Capture the cell that displays the provided text and extract its (x, y) central coordinate. 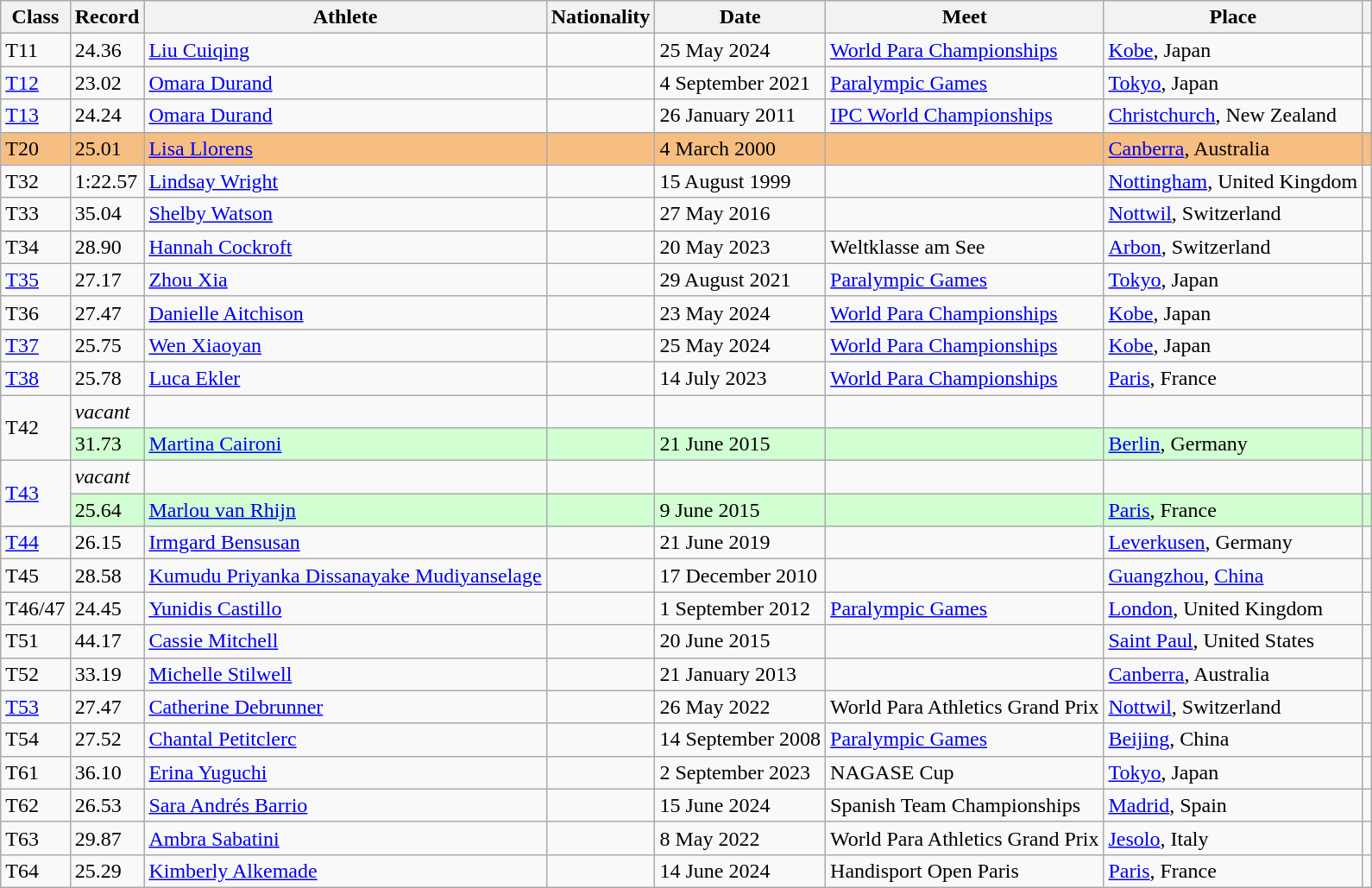
Zhou Xia (345, 280)
Catherine Debrunner (345, 707)
27 May 2016 (740, 214)
NAGASE Cup (965, 772)
25.75 (107, 345)
T38 (35, 378)
28.90 (107, 247)
15 August 1999 (740, 181)
1 September 2012 (740, 608)
14 June 2024 (740, 871)
T11 (35, 50)
Record (107, 17)
35.04 (107, 214)
T34 (35, 247)
Class (35, 17)
Athlete (345, 17)
21 January 2013 (740, 674)
Arbon, Switzerland (1233, 247)
31.73 (107, 444)
21 June 2019 (740, 543)
Cassie Mitchell (345, 641)
27.17 (107, 280)
27.52 (107, 740)
23 May 2024 (740, 312)
T44 (35, 543)
28.58 (107, 576)
17 December 2010 (740, 576)
26 January 2011 (740, 116)
Madrid, Spain (1233, 805)
Nottingham, United Kingdom (1233, 181)
T36 (35, 312)
Sara Andrés Barrio (345, 805)
44.17 (107, 641)
Kumudu Priyanka Dissanayake Mudiyanselage (345, 576)
14 September 2008 (740, 740)
15 June 2024 (740, 805)
29 August 2021 (740, 280)
Irmgard Bensusan (345, 543)
26.53 (107, 805)
T13 (35, 116)
Shelby Watson (345, 214)
26.15 (107, 543)
Beijing, China (1233, 740)
Nationality (601, 17)
Handisport Open Paris (965, 871)
Berlin, Germany (1233, 444)
21 June 2015 (740, 444)
25.01 (107, 148)
Jesolo, Italy (1233, 838)
8 May 2022 (740, 838)
T20 (35, 148)
Wen Xiaoyan (345, 345)
T52 (35, 674)
24.24 (107, 116)
9 June 2015 (740, 510)
14 July 2023 (740, 378)
Marlou van Rhijn (345, 510)
Danielle Aitchison (345, 312)
Ambra Sabatini (345, 838)
4 March 2000 (740, 148)
IPC World Championships (965, 116)
T51 (35, 641)
Liu Cuiqing (345, 50)
Kimberly Alkemade (345, 871)
26 May 2022 (740, 707)
Luca Ekler (345, 378)
2 September 2023 (740, 772)
T62 (35, 805)
24.45 (107, 608)
T53 (35, 707)
T61 (35, 772)
T37 (35, 345)
Erina Yuguchi (345, 772)
20 June 2015 (740, 641)
T46/47 (35, 608)
23.02 (107, 83)
T32 (35, 181)
T63 (35, 838)
T33 (35, 214)
4 September 2021 (740, 83)
Saint Paul, United States (1233, 641)
Chantal Petitclerc (345, 740)
25.78 (107, 378)
T42 (35, 428)
Lisa Llorens (345, 148)
Michelle Stilwell (345, 674)
36.10 (107, 772)
London, United Kingdom (1233, 608)
Martina Caironi (345, 444)
Spanish Team Championships (965, 805)
T45 (35, 576)
1:22.57 (107, 181)
T43 (35, 494)
T64 (35, 871)
T35 (35, 280)
20 May 2023 (740, 247)
Date (740, 17)
25.64 (107, 510)
Hannah Cockroft (345, 247)
33.19 (107, 674)
Place (1233, 17)
29.87 (107, 838)
Guangzhou, China (1233, 576)
T12 (35, 83)
Weltklasse am See (965, 247)
25.29 (107, 871)
Meet (965, 17)
T54 (35, 740)
Lindsay Wright (345, 181)
Yunidis Castillo (345, 608)
24.36 (107, 50)
Christchurch, New Zealand (1233, 116)
Leverkusen, Germany (1233, 543)
